Return the (x, y) coordinate for the center point of the cell that contains the specified text.  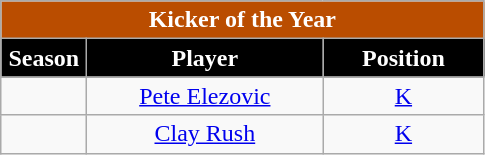
Kicker of the Year (242, 20)
Season (44, 58)
Pete Elezovic (205, 96)
Position (404, 58)
Player (205, 58)
Clay Rush (205, 134)
